Return the [x, y] coordinate for the center point of the cell that contains the specified text.  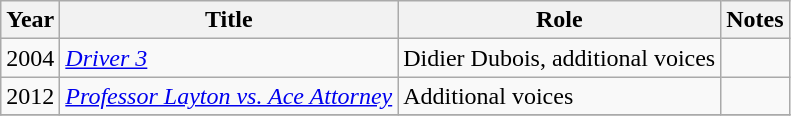
Year [30, 20]
2004 [30, 58]
2012 [30, 96]
Didier Dubois, additional voices [560, 58]
Additional voices [560, 96]
Notes [755, 20]
Professor Layton vs. Ace Attorney [229, 96]
Role [560, 20]
Driver 3 [229, 58]
Title [229, 20]
